Determine the (X, Y) coordinate at the center of the cell enclosing the given text.  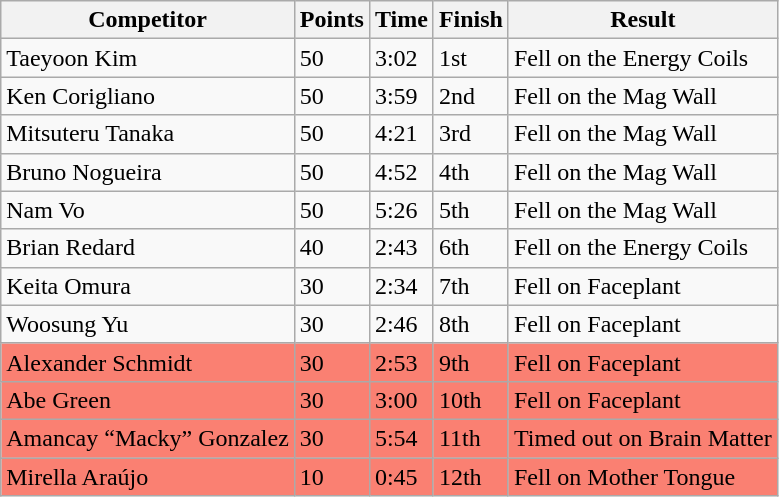
Keita Omura (148, 286)
Competitor (148, 20)
1st (470, 58)
2:53 (401, 362)
2:34 (401, 286)
10th (470, 400)
2:46 (401, 324)
Bruno Nogueira (148, 172)
Time (401, 20)
Ken Corigliano (148, 96)
10 (332, 477)
Brian Redard (148, 248)
Abe Green (148, 400)
3:00 (401, 400)
4:52 (401, 172)
4:21 (401, 134)
Result (642, 20)
Mirella Araújo (148, 477)
7th (470, 286)
Amancay “Macky” Gonzalez (148, 438)
Taeyoon Kim (148, 58)
Timed out on Brain Matter (642, 438)
Points (332, 20)
40 (332, 248)
Alexander Schmidt (148, 362)
9th (470, 362)
0:45 (401, 477)
6th (470, 248)
8th (470, 324)
11th (470, 438)
Finish (470, 20)
5:26 (401, 210)
3rd (470, 134)
3:59 (401, 96)
Fell on Mother Tongue (642, 477)
Mitsuteru Tanaka (148, 134)
12th (470, 477)
Woosung Yu (148, 324)
3:02 (401, 58)
4th (470, 172)
2:43 (401, 248)
5th (470, 210)
2nd (470, 96)
Nam Vo (148, 210)
5:54 (401, 438)
